Identify which cell holds the provided text, then report its [x, y] central coordinate. 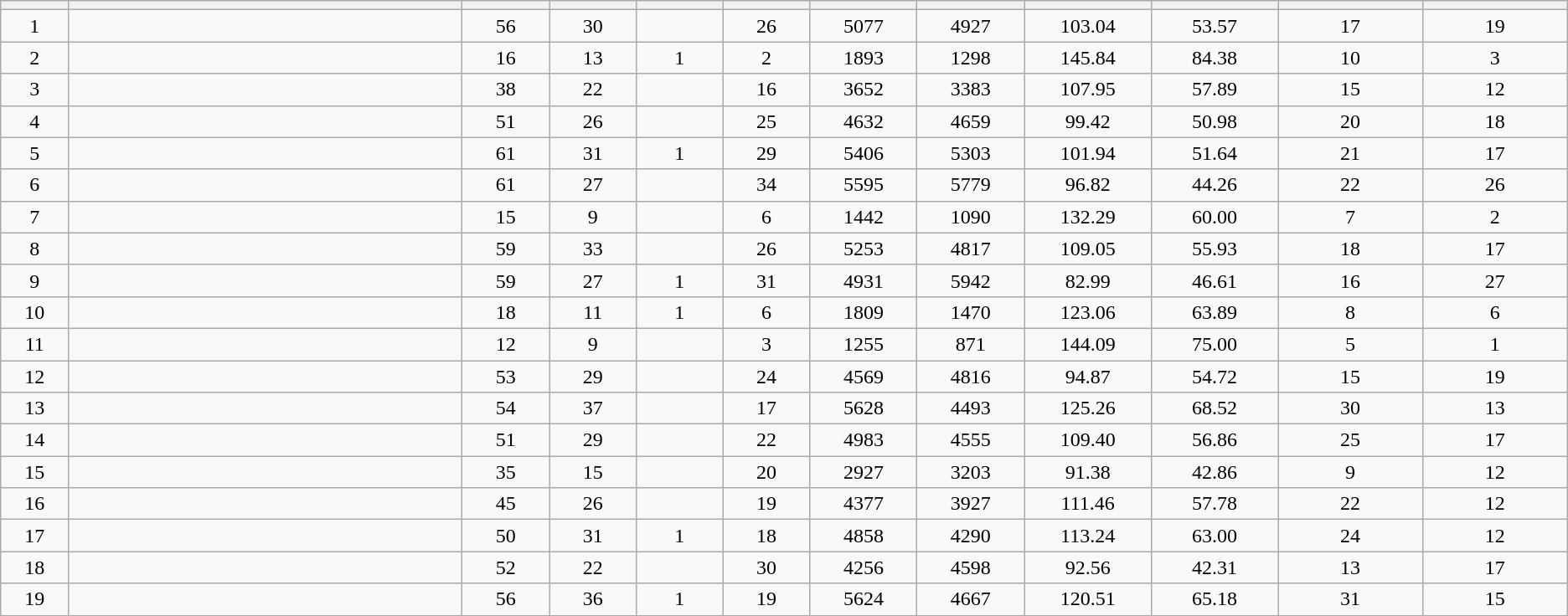
144.09 [1088, 344]
60.00 [1215, 217]
111.46 [1088, 504]
5942 [971, 280]
82.99 [1088, 280]
42.31 [1215, 567]
4858 [864, 536]
5595 [864, 185]
109.40 [1088, 440]
35 [506, 472]
56.86 [1215, 440]
1255 [864, 344]
4659 [971, 121]
4931 [864, 280]
57.89 [1215, 90]
4817 [971, 249]
14 [35, 440]
1442 [864, 217]
92.56 [1088, 567]
5628 [864, 408]
53 [506, 376]
1298 [971, 58]
46.61 [1215, 280]
75.00 [1215, 344]
4256 [864, 567]
113.24 [1088, 536]
45 [506, 504]
68.52 [1215, 408]
4927 [971, 26]
3652 [864, 90]
120.51 [1088, 599]
101.94 [1088, 153]
4983 [864, 440]
4598 [971, 567]
123.06 [1088, 312]
103.04 [1088, 26]
54 [506, 408]
84.38 [1215, 58]
4290 [971, 536]
50 [506, 536]
5779 [971, 185]
94.87 [1088, 376]
4377 [864, 504]
4632 [864, 121]
3927 [971, 504]
33 [593, 249]
38 [506, 90]
63.89 [1215, 312]
4569 [864, 376]
125.26 [1088, 408]
5624 [864, 599]
5077 [864, 26]
57.78 [1215, 504]
54.72 [1215, 376]
4816 [971, 376]
91.38 [1088, 472]
63.00 [1215, 536]
5303 [971, 153]
1470 [971, 312]
2927 [864, 472]
4493 [971, 408]
44.26 [1215, 185]
3383 [971, 90]
65.18 [1215, 599]
4667 [971, 599]
132.29 [1088, 217]
4 [35, 121]
51.64 [1215, 153]
107.95 [1088, 90]
36 [593, 599]
53.57 [1215, 26]
5253 [864, 249]
50.98 [1215, 121]
34 [766, 185]
1809 [864, 312]
21 [1350, 153]
55.93 [1215, 249]
109.05 [1088, 249]
1893 [864, 58]
871 [971, 344]
1090 [971, 217]
52 [506, 567]
42.86 [1215, 472]
3203 [971, 472]
99.42 [1088, 121]
37 [593, 408]
5406 [864, 153]
145.84 [1088, 58]
96.82 [1088, 185]
4555 [971, 440]
